Identify which cell holds the provided text, then report its [X, Y] central coordinate. 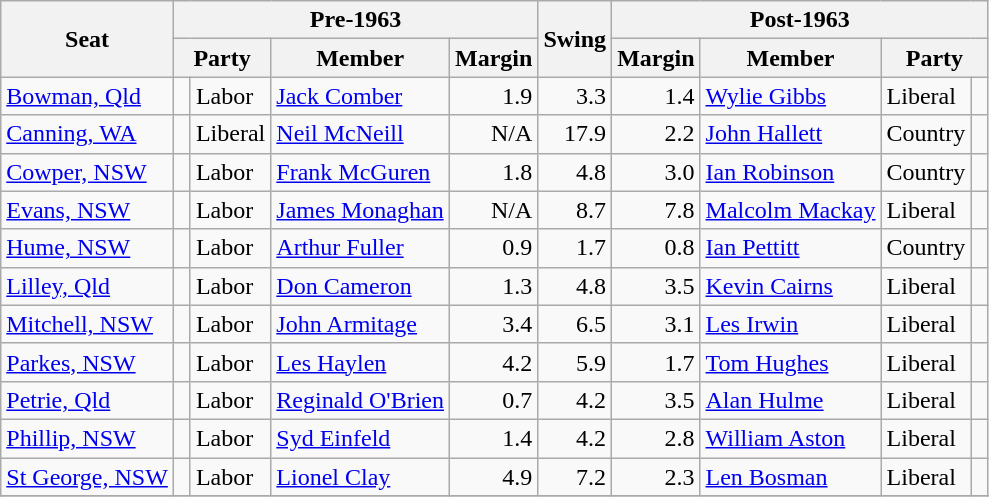
6.5 [575, 324]
Lilley, Qld [88, 286]
Tom Hughes [790, 362]
7.8 [656, 210]
Mitchell, NSW [88, 324]
Les Irwin [790, 324]
Reginald O'Brien [360, 400]
3.1 [656, 324]
2.2 [656, 134]
Neil McNeill [360, 134]
Cowper, NSW [88, 172]
Les Haylen [360, 362]
1.3 [493, 286]
Frank McGuren [360, 172]
Jack Comber [360, 96]
James Monaghan [360, 210]
3.4 [493, 324]
Hume, NSW [88, 248]
Parkes, NSW [88, 362]
Evans, NSW [88, 210]
Syd Einfeld [360, 438]
Wylie Gibbs [790, 96]
2.8 [656, 438]
Don Cameron [360, 286]
Alan Hulme [790, 400]
Len Bosman [790, 477]
Petrie, Qld [88, 400]
Bowman, Qld [88, 96]
Post-1963 [800, 20]
Ian Pettitt [790, 248]
Phillip, NSW [88, 438]
John Hallett [790, 134]
Swing [575, 39]
Pre-1963 [355, 20]
William Aston [790, 438]
1.9 [493, 96]
17.9 [575, 134]
Kevin Cairns [790, 286]
4.9 [493, 477]
2.3 [656, 477]
0.7 [493, 400]
7.2 [575, 477]
St George, NSW [88, 477]
Ian Robinson [790, 172]
3.0 [656, 172]
0.8 [656, 248]
John Armitage [360, 324]
5.9 [575, 362]
3.3 [575, 96]
0.9 [493, 248]
8.7 [575, 210]
Arthur Fuller [360, 248]
Canning, WA [88, 134]
Lionel Clay [360, 477]
Malcolm Mackay [790, 210]
1.8 [493, 172]
Seat [88, 39]
